Extract the (X, Y) coordinate from the center of the cell holding the provided text.  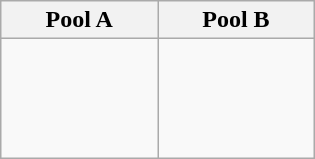
Pool B (236, 20)
Pool A (80, 20)
